Capture the cell that displays the provided text and extract its [x, y] central coordinate. 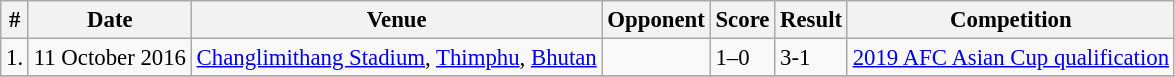
1–0 [742, 58]
1. [15, 58]
2019 AFC Asian Cup qualification [1010, 58]
Changlimithang Stadium, Thimphu, Bhutan [396, 58]
Result [812, 20]
3-1 [812, 58]
Venue [396, 20]
Competition [1010, 20]
Score [742, 20]
Opponent [656, 20]
11 October 2016 [110, 58]
Date [110, 20]
# [15, 20]
